Detect which cell encompasses the target text, then output its (X, Y) center coordinate. 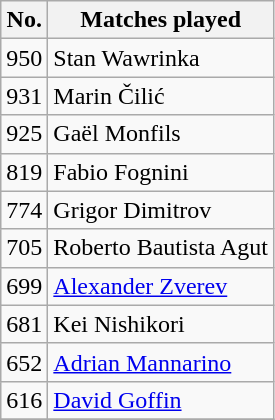
699 (24, 286)
652 (24, 362)
Gaël Monfils (161, 134)
Roberto Bautista Agut (161, 248)
681 (24, 324)
705 (24, 248)
931 (24, 96)
819 (24, 172)
925 (24, 134)
950 (24, 58)
Kei Nishikori (161, 324)
Grigor Dimitrov (161, 210)
Stan Wawrinka (161, 58)
Matches played (161, 20)
616 (24, 400)
David Goffin (161, 400)
Fabio Fognini (161, 172)
No. (24, 20)
Adrian Mannarino (161, 362)
Marin Čilić (161, 96)
Alexander Zverev (161, 286)
774 (24, 210)
